Search for the cell housing the specified text and yield its [X, Y] center coordinate. 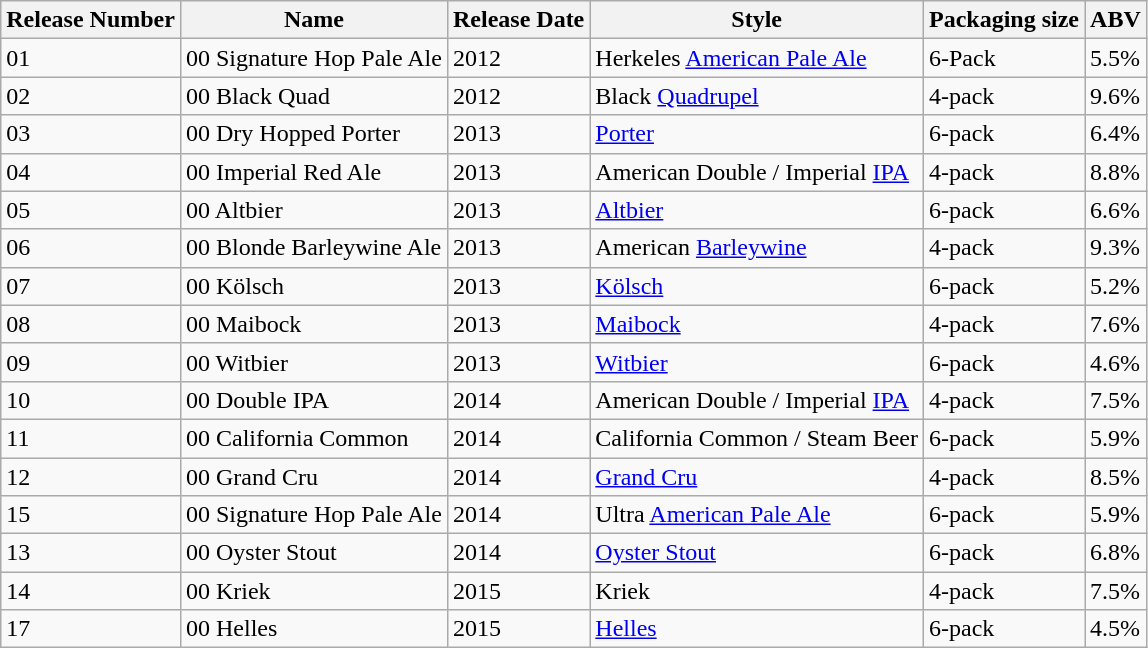
Release Number [91, 20]
Black Quadrupel [757, 96]
07 [91, 286]
03 [91, 134]
4.5% [1116, 629]
06 [91, 248]
00 Dry Hopped Porter [314, 134]
Herkeles American Pale Ale [757, 58]
8.8% [1116, 172]
Style [757, 20]
5.5% [1116, 58]
6.8% [1116, 553]
Helles [757, 629]
Witbier [757, 362]
14 [91, 591]
Oyster Stout [757, 553]
13 [91, 553]
9.6% [1116, 96]
6.6% [1116, 210]
00 Double IPA [314, 400]
5.2% [1116, 286]
02 [91, 96]
04 [91, 172]
08 [91, 324]
9.3% [1116, 248]
8.5% [1116, 477]
05 [91, 210]
00 Oyster Stout [314, 553]
Kölsch [757, 286]
00 California Common [314, 438]
American Barleywine [757, 248]
17 [91, 629]
09 [91, 362]
7.6% [1116, 324]
00 Black Quad [314, 96]
Grand Cru [757, 477]
00 Kriek [314, 591]
00 Grand Cru [314, 477]
Altbier [757, 210]
00 Kölsch [314, 286]
Maibock [757, 324]
Porter [757, 134]
00 Imperial Red Ale [314, 172]
10 [91, 400]
11 [91, 438]
6.4% [1116, 134]
01 [91, 58]
California Common / Steam Beer [757, 438]
Packaging size [1004, 20]
12 [91, 477]
Release Date [518, 20]
Ultra American Pale Ale [757, 515]
00 Witbier [314, 362]
Kriek [757, 591]
Name [314, 20]
00 Maibock [314, 324]
00 Blonde Barleywine Ale [314, 248]
00 Altbier [314, 210]
00 Helles [314, 629]
4.6% [1116, 362]
ABV [1116, 20]
15 [91, 515]
6-Pack [1004, 58]
